Capture the cell that displays the provided text and extract its (x, y) central coordinate. 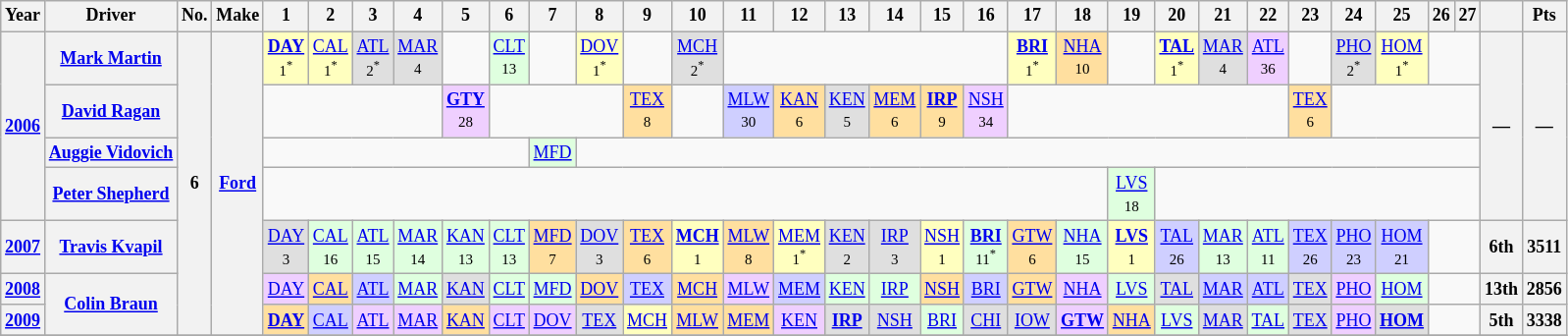
Ford (237, 183)
3338 (1544, 320)
GTW6 (1032, 248)
CAL1* (332, 58)
3 (373, 16)
HOM21 (1402, 248)
KEN2 (847, 248)
NHA10 (1083, 58)
IOW (1032, 320)
MCH1 (697, 248)
DAY3 (286, 248)
Auggie Vidovich (110, 153)
21 (1223, 16)
Make (237, 16)
TAL26 (1176, 248)
NSH34 (985, 111)
MLW8 (749, 248)
Year (24, 16)
TEX26 (1310, 248)
GTY28 (466, 111)
KAN6 (800, 111)
IRP3 (895, 248)
DOV1* (600, 58)
6th (1501, 248)
11 (749, 16)
19 (1131, 16)
ATL2* (373, 58)
ATL15 (373, 248)
MLW30 (749, 111)
CAL16 (332, 248)
5 (466, 16)
2856 (1544, 289)
MCH2* (697, 58)
2009 (24, 320)
TAL1* (1176, 58)
5th (1501, 320)
LVS18 (1131, 195)
BRI1* (1032, 58)
1 (286, 16)
12 (800, 16)
4 (418, 16)
Travis Kvapil (110, 248)
10 (697, 16)
CHI (985, 320)
MAR14 (418, 248)
David Ragan (110, 111)
PHO23 (1354, 248)
17 (1032, 16)
HOM1* (1402, 58)
8 (600, 16)
Pts (1544, 16)
DAY1* (286, 58)
MEM6 (895, 111)
26 (1440, 16)
NSH1 (942, 248)
IRP9 (942, 111)
23 (1310, 16)
KEN5 (847, 111)
Colin Braun (110, 305)
20 (1176, 16)
PHO2* (1354, 58)
Peter Shepherd (110, 195)
2007 (24, 248)
14 (895, 16)
MFD7 (552, 248)
NHA15 (1083, 248)
KAN13 (466, 248)
13th (1501, 289)
24 (1354, 16)
No. (194, 16)
LVS1 (1131, 248)
22 (1268, 16)
3511 (1544, 248)
Driver (110, 16)
BRI11* (985, 248)
2006 (24, 126)
7 (552, 16)
18 (1083, 16)
Mark Martin (110, 58)
25 (1402, 16)
ATL11 (1268, 248)
15 (942, 16)
ATL36 (1268, 58)
13 (847, 16)
2008 (24, 289)
9 (648, 16)
16 (985, 16)
MEM1* (800, 248)
TEX8 (648, 111)
27 (1468, 16)
DOV3 (600, 248)
2 (332, 16)
MAR13 (1223, 248)
